Find where the given text appears and provide that cell's center as [X, Y] coordinate. 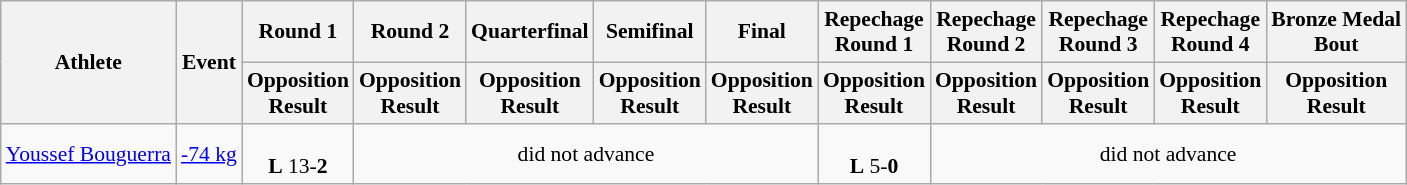
RepechageRound 2 [986, 32]
RepechageRound 4 [1210, 32]
RepechageRound 1 [874, 32]
L 13-2 [298, 154]
Youssef Bouguerra [88, 154]
Round 1 [298, 32]
-74 kg [209, 154]
RepechageRound 3 [1098, 32]
Bronze MedalBout [1336, 32]
Athlete [88, 62]
Round 2 [410, 32]
Semifinal [650, 32]
Event [209, 62]
Final [762, 32]
Quarterfinal [530, 32]
L 5-0 [874, 154]
